Search for the cell housing the specified text and yield its [X, Y] center coordinate. 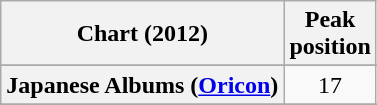
17 [330, 85]
Chart (2012) [142, 34]
Peakposition [330, 34]
Japanese Albums (Oricon) [142, 85]
